Provide the [x, y] coordinate of the cell's center where the given text is located.  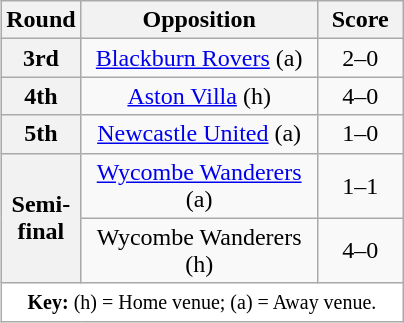
Semi-final [41, 218]
Aston Villa (h) [199, 96]
1–0 [360, 134]
Wycombe Wanderers (a) [199, 186]
1–1 [360, 186]
Round [41, 20]
Opposition [199, 20]
Blackburn Rovers (a) [199, 58]
5th [41, 134]
Key: (h) = Home venue; (a) = Away venue. [202, 302]
3rd [41, 58]
Newcastle United (a) [199, 134]
Wycombe Wanderers (h) [199, 250]
4th [41, 96]
Score [360, 20]
2–0 [360, 58]
